Extract the [x, y] coordinate from the center of the cell holding the provided text.  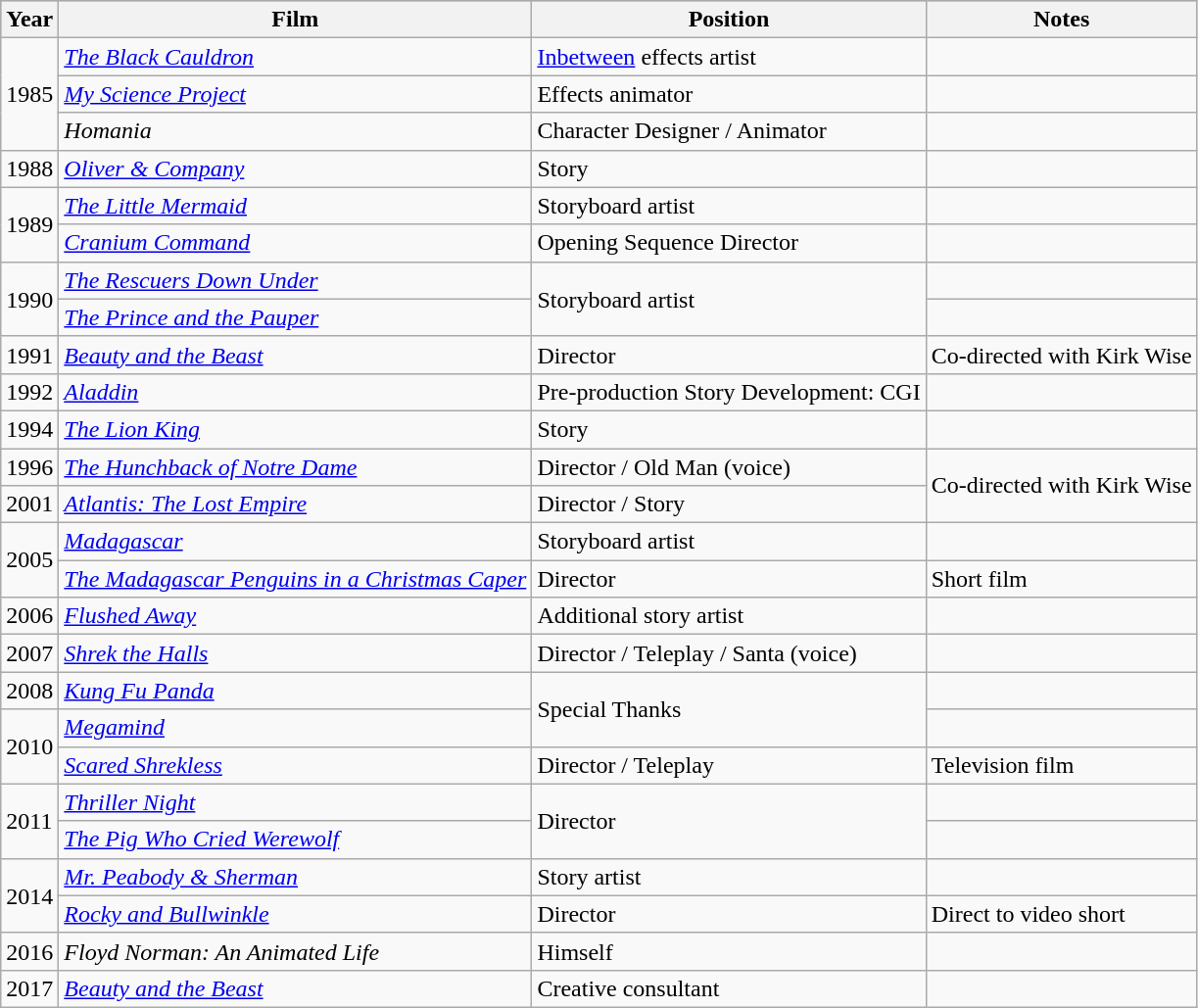
The Little Mermaid [296, 206]
Shrek the Halls [296, 653]
1991 [29, 355]
2001 [29, 504]
The Hunchback of Notre Dame [296, 467]
Story artist [729, 877]
Notes [1062, 20]
Short film [1062, 579]
2011 [29, 821]
2010 [29, 746]
Scared Shrekless [296, 765]
1990 [29, 299]
Thriller Night [296, 802]
Special Thanks [729, 709]
2007 [29, 653]
Pre-production Story Development: CGI [729, 392]
Effects animator [729, 94]
The Black Cauldron [296, 57]
Director / Old Man (voice) [729, 467]
2017 [29, 988]
1988 [29, 168]
Cranium Command [296, 243]
2005 [29, 560]
Character Designer / Animator [729, 131]
Director / Story [729, 504]
Homania [296, 131]
Director / Teleplay / Santa (voice) [729, 653]
2016 [29, 951]
The Lion King [296, 429]
1992 [29, 392]
Himself [729, 951]
My Science Project [296, 94]
Year [29, 20]
1994 [29, 429]
Additional story artist [729, 616]
2006 [29, 616]
2014 [29, 895]
Flushed Away [296, 616]
The Pig Who Cried Werewolf [296, 840]
Position [729, 20]
Oliver & Company [296, 168]
Director / Teleplay [729, 765]
1996 [29, 467]
The Rescuers Down Under [296, 280]
Atlantis: The Lost Empire [296, 504]
Kung Fu Panda [296, 691]
Film [296, 20]
Floyd Norman: An Animated Life [296, 951]
1989 [29, 224]
The Prince and the Pauper [296, 317]
Television film [1062, 765]
Megamind [296, 728]
2008 [29, 691]
Inbetween effects artist [729, 57]
Creative consultant [729, 988]
Aladdin [296, 392]
Opening Sequence Director [729, 243]
Mr. Peabody & Sherman [296, 877]
Direct to video short [1062, 914]
The Madagascar Penguins in a Christmas Caper [296, 579]
Madagascar [296, 542]
1985 [29, 94]
Rocky and Bullwinkle [296, 914]
